Locate the cell with the specified text and output its [x, y] center coordinate. 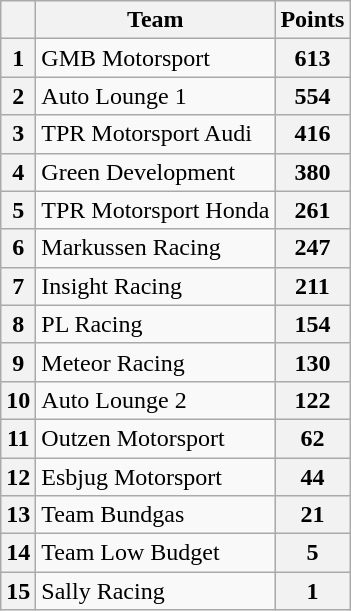
122 [312, 400]
Meteor Racing [156, 362]
62 [312, 438]
416 [312, 134]
Outzen Motorsport [156, 438]
261 [312, 210]
Team Low Budget [156, 553]
Green Development [156, 172]
Insight Racing [156, 286]
10 [18, 400]
554 [312, 96]
44 [312, 477]
Sally Racing [156, 591]
154 [312, 324]
13 [18, 515]
9 [18, 362]
TPR Motorsport Honda [156, 210]
6 [18, 248]
Team [156, 20]
247 [312, 248]
380 [312, 172]
14 [18, 553]
PL Racing [156, 324]
8 [18, 324]
TPR Motorsport Audi [156, 134]
Auto Lounge 1 [156, 96]
2 [18, 96]
Auto Lounge 2 [156, 400]
130 [312, 362]
613 [312, 58]
Esbjug Motorsport [156, 477]
7 [18, 286]
Markussen Racing [156, 248]
11 [18, 438]
15 [18, 591]
3 [18, 134]
12 [18, 477]
Team Bundgas [156, 515]
Points [312, 20]
21 [312, 515]
4 [18, 172]
GMB Motorsport [156, 58]
211 [312, 286]
